Return (X, Y) of the center of cell containing provided text 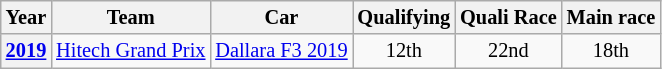
Team (130, 17)
18th (612, 51)
Main race (612, 17)
Year (26, 17)
Quali Race (508, 17)
Qualifying (404, 17)
12th (404, 51)
22nd (508, 51)
Hitech Grand Prix (130, 51)
Dallara F3 2019 (281, 51)
2019 (26, 51)
Car (281, 17)
